Identify which cell holds the provided text, then report its [X, Y] central coordinate. 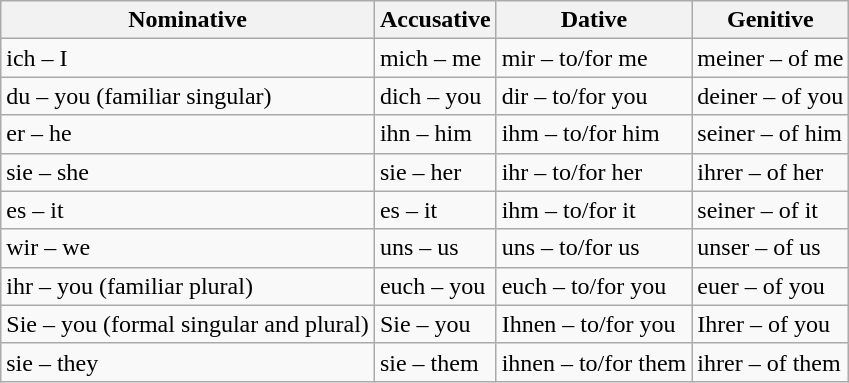
Nominative [188, 20]
unser – of us [770, 248]
euch – to/for you [594, 286]
du – you (familiar singular) [188, 96]
sie – her [435, 172]
dir – to/for you [594, 96]
sie – she [188, 172]
ich – I [188, 58]
Ihrer – of you [770, 324]
ihrer – of them [770, 362]
Sie – you [435, 324]
sie – they [188, 362]
seiner – of it [770, 210]
seiner – of him [770, 134]
ihm – to/for it [594, 210]
ihn – him [435, 134]
uns – us [435, 248]
euch – you [435, 286]
Dative [594, 20]
deiner – of you [770, 96]
dich – you [435, 96]
euer – of you [770, 286]
ihr – you (familiar plural) [188, 286]
Sie – you (formal singular and plural) [188, 324]
mich – me [435, 58]
ihrer – of her [770, 172]
Accusative [435, 20]
ihm – to/for him [594, 134]
mir – to/for me [594, 58]
sie – them [435, 362]
Ihnen – to/for you [594, 324]
ihr – to/for her [594, 172]
meiner – of me [770, 58]
ihnen – to/for them [594, 362]
Genitive [770, 20]
uns – to/for us [594, 248]
er – he [188, 134]
wir – we [188, 248]
